Return (x, y) of the center of cell containing provided text 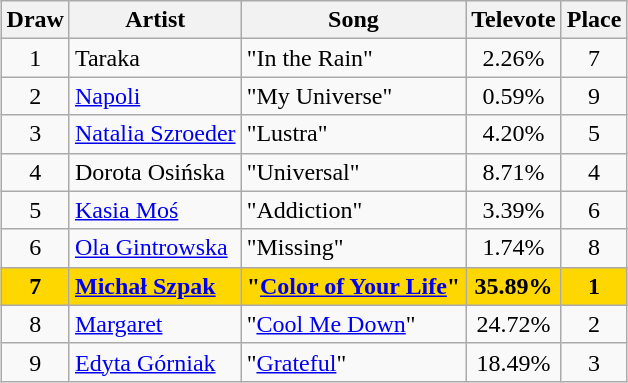
"In the Rain" (354, 58)
"My Universe" (354, 96)
"Grateful" (354, 362)
18.49% (514, 362)
0.59% (514, 96)
2.26% (514, 58)
24.72% (514, 324)
Place (594, 20)
Song (354, 20)
"Color of Your Life" (354, 286)
Napoli (155, 96)
3.39% (514, 210)
Draw (35, 20)
Edyta Górniak (155, 362)
Artist (155, 20)
Ola Gintrowska (155, 248)
Taraka (155, 58)
"Cool Me Down" (354, 324)
8.71% (514, 172)
"Universal" (354, 172)
Margaret (155, 324)
Dorota Osińska (155, 172)
"Addiction" (354, 210)
4.20% (514, 134)
Michał Szpak (155, 286)
"Missing" (354, 248)
Televote (514, 20)
Natalia Szroeder (155, 134)
"Lustra" (354, 134)
35.89% (514, 286)
Kasia Moś (155, 210)
1.74% (514, 248)
